Identify which cell holds the provided text, then report its [x, y] central coordinate. 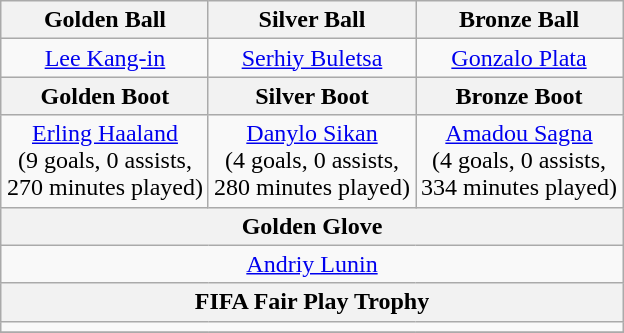
Silver Ball [312, 20]
Amadou Sagna(4 goals, 0 assists,334 minutes played) [520, 161]
Serhiy Buletsa [312, 58]
Gonzalo Plata [520, 58]
Danylo Sikan(4 goals, 0 assists,280 minutes played) [312, 161]
Bronze Ball [520, 20]
Andriy Lunin [312, 264]
Silver Boot [312, 96]
Bronze Boot [520, 96]
Golden Ball [104, 20]
Golden Glove [312, 226]
Erling Haaland(9 goals, 0 assists,270 minutes played) [104, 161]
Lee Kang-in [104, 58]
Golden Boot [104, 96]
FIFA Fair Play Trophy [312, 302]
